Detect which cell encompasses the target text, then output its [x, y] center coordinate. 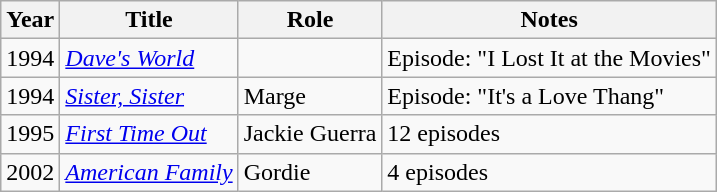
12 episodes [550, 134]
Marge [310, 96]
Dave's World [149, 58]
Episode: "It's a Love Thang" [550, 96]
4 episodes [550, 172]
American Family [149, 172]
Notes [550, 20]
2002 [30, 172]
Jackie Guerra [310, 134]
Title [149, 20]
Episode: "I Lost It at the Movies" [550, 58]
Role [310, 20]
1995 [30, 134]
First Time Out [149, 134]
Year [30, 20]
Gordie [310, 172]
Sister, Sister [149, 96]
